Return [x, y] of the center of cell containing provided text 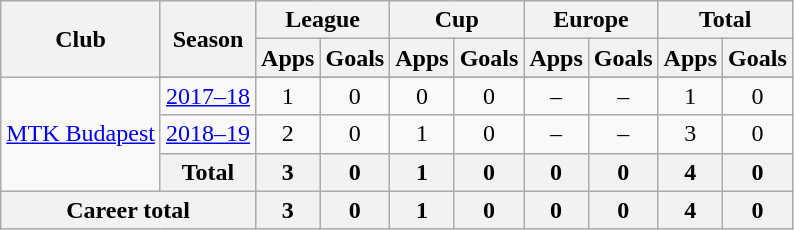
Club [81, 39]
Season [208, 39]
League [323, 20]
2018–19 [208, 134]
Cup [457, 20]
2 [288, 134]
Career total [128, 210]
Europe [591, 20]
2017–18 [208, 96]
MTK Budapest [81, 134]
